Detect which cell encompasses the target text, then output its (X, Y) center coordinate. 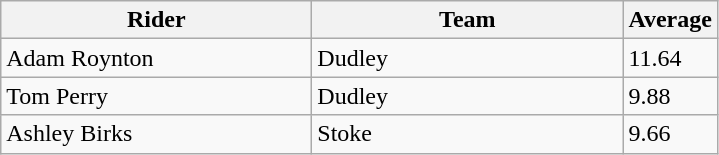
Team (468, 20)
Stoke (468, 134)
Adam Roynton (156, 58)
11.64 (670, 58)
Rider (156, 20)
9.66 (670, 134)
Ashley Birks (156, 134)
Average (670, 20)
9.88 (670, 96)
Tom Perry (156, 96)
